Locate the cell with the specified text and output its [X, Y] center coordinate. 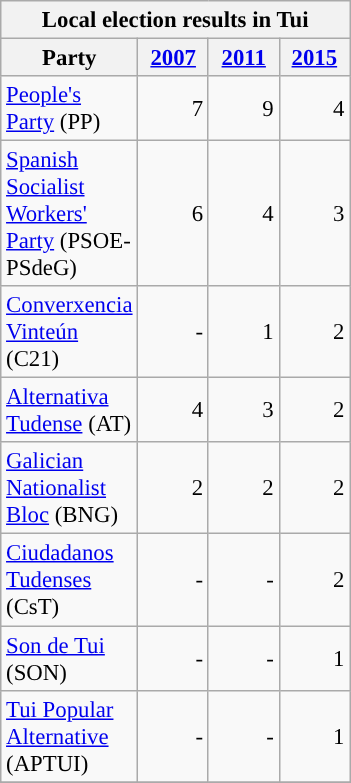
Local election results in Tui [176, 20]
Tui Popular Alternative (APTUI) [70, 736]
Converxencia Vinteún (C21) [70, 332]
2007 [174, 58]
Spanish Socialist Workers' Party (PSOE-PSdeG) [70, 214]
2011 [244, 58]
2015 [314, 58]
7 [174, 108]
Son de Tui (SON) [70, 658]
Party [70, 58]
Ciudadanos Tudenses (CsT) [70, 580]
Galician Nationalist Bloc (BNG) [70, 488]
9 [244, 108]
6 [174, 214]
Alternativa Tudense (AT) [70, 410]
People's Party (PP) [70, 108]
